Locate the cell with the specified text and output its (X, Y) center coordinate. 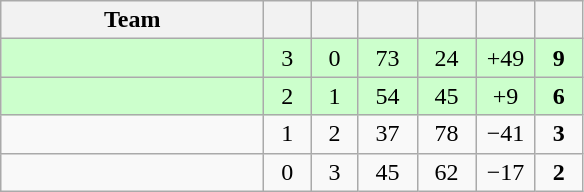
73 (388, 58)
−41 (506, 134)
Team (132, 20)
24 (446, 58)
78 (446, 134)
54 (388, 96)
6 (558, 96)
−17 (506, 172)
37 (388, 134)
62 (446, 172)
+49 (506, 58)
+9 (506, 96)
9 (558, 58)
